Identify which cell holds the provided text, then report its [X, Y] central coordinate. 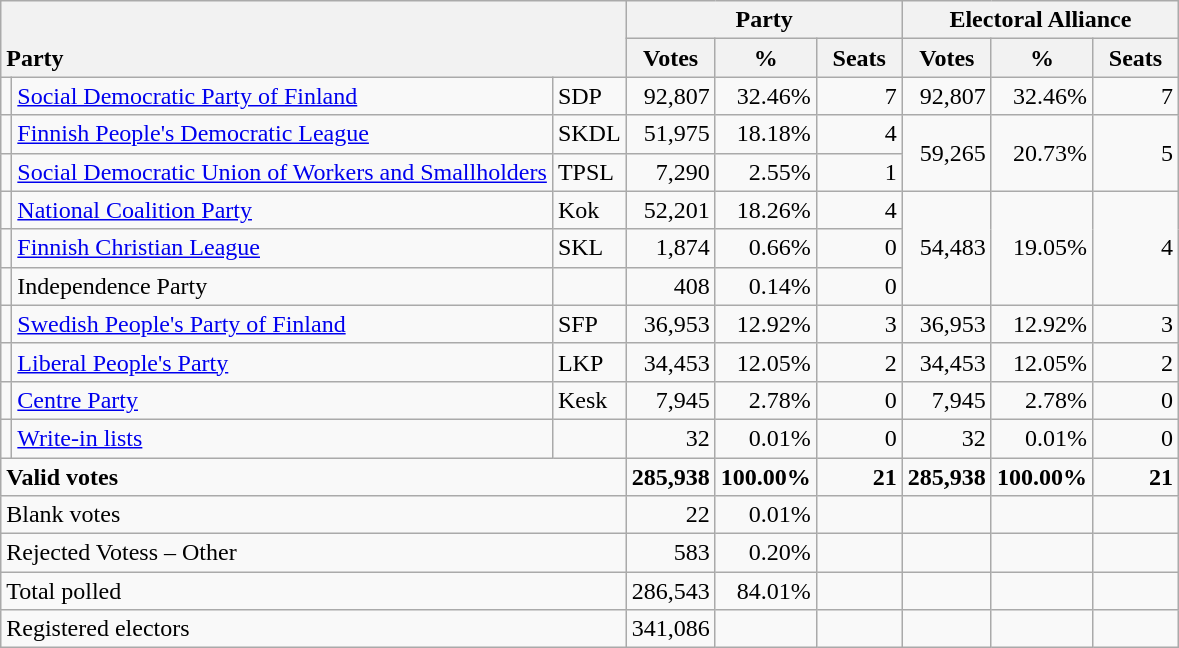
Kesk [589, 400]
Independence Party [282, 286]
Finnish People's Democratic League [282, 134]
5 [1135, 153]
National Coalition Party [282, 210]
Social Democratic Party of Finland [282, 96]
0.66% [766, 248]
Total polled [314, 591]
408 [670, 286]
LKP [589, 362]
SDP [589, 96]
Electoral Alliance [1040, 20]
Liberal People's Party [282, 362]
Write-in lists [282, 438]
341,086 [670, 629]
54,483 [946, 248]
Social Democratic Union of Workers and Smallholders [282, 172]
0.20% [766, 553]
84.01% [766, 591]
SKDL [589, 134]
Kok [589, 210]
1 [859, 172]
2.55% [766, 172]
52,201 [670, 210]
TPSL [589, 172]
51,975 [670, 134]
SKL [589, 248]
Registered electors [314, 629]
Valid votes [314, 477]
18.26% [766, 210]
583 [670, 553]
59,265 [946, 153]
Centre Party [282, 400]
7,290 [670, 172]
286,543 [670, 591]
Rejected Votess – Other [314, 553]
Swedish People's Party of Finland [282, 324]
Finnish Christian League [282, 248]
0.14% [766, 286]
19.05% [1042, 248]
20.73% [1042, 153]
22 [670, 515]
1,874 [670, 248]
Blank votes [314, 515]
18.18% [766, 134]
SFP [589, 324]
